From the cell containing the given text, extract its center point as [x, y] coordinate. 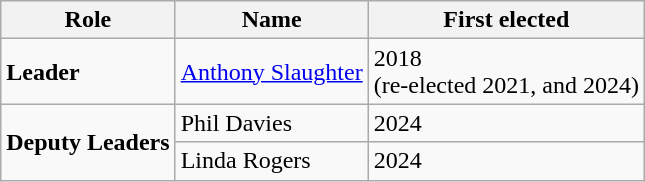
Deputy Leaders [88, 142]
Leader [88, 72]
Anthony Slaughter [272, 72]
Role [88, 20]
Phil Davies [272, 123]
2018 (re-elected 2021, and 2024) [506, 72]
Linda Rogers [272, 161]
First elected [506, 20]
Name [272, 20]
